Search for the cell housing the specified text and yield its (x, y) center coordinate. 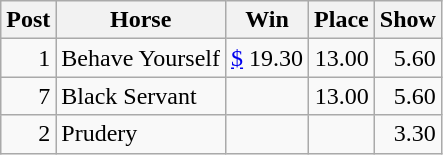
2 (28, 134)
Post (28, 20)
7 (28, 96)
Prudery (141, 134)
Win (268, 20)
Black Servant (141, 96)
1 (28, 58)
$ 19.30 (268, 58)
Behave Yourself (141, 58)
3.30 (408, 134)
Place (342, 20)
Show (408, 20)
Horse (141, 20)
